Pinpoint the cell where the given text exists, returning its (X, Y) midpoint coordinate. 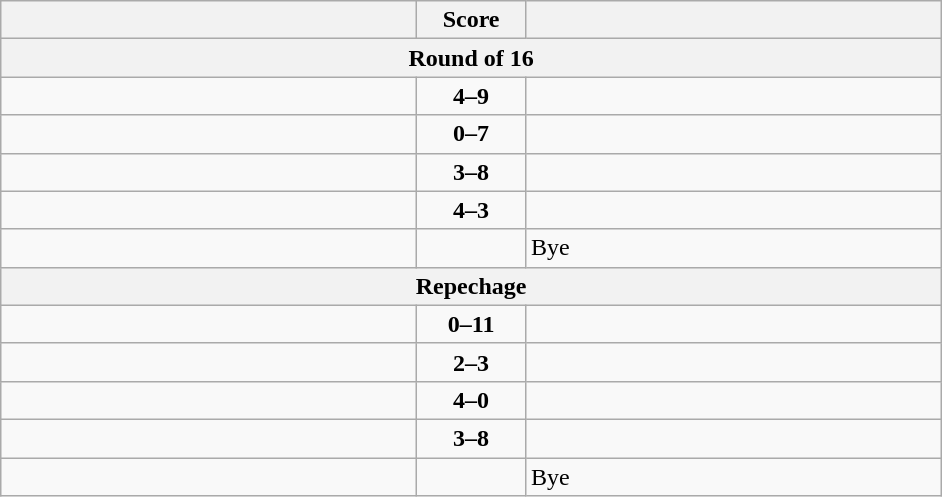
0–11 (472, 324)
4–3 (472, 210)
Repechage (472, 286)
0–7 (472, 134)
Score (472, 20)
4–9 (472, 96)
Round of 16 (472, 58)
4–0 (472, 400)
2–3 (472, 362)
